Pinpoint the cell where the given text exists, returning its (X, Y) midpoint coordinate. 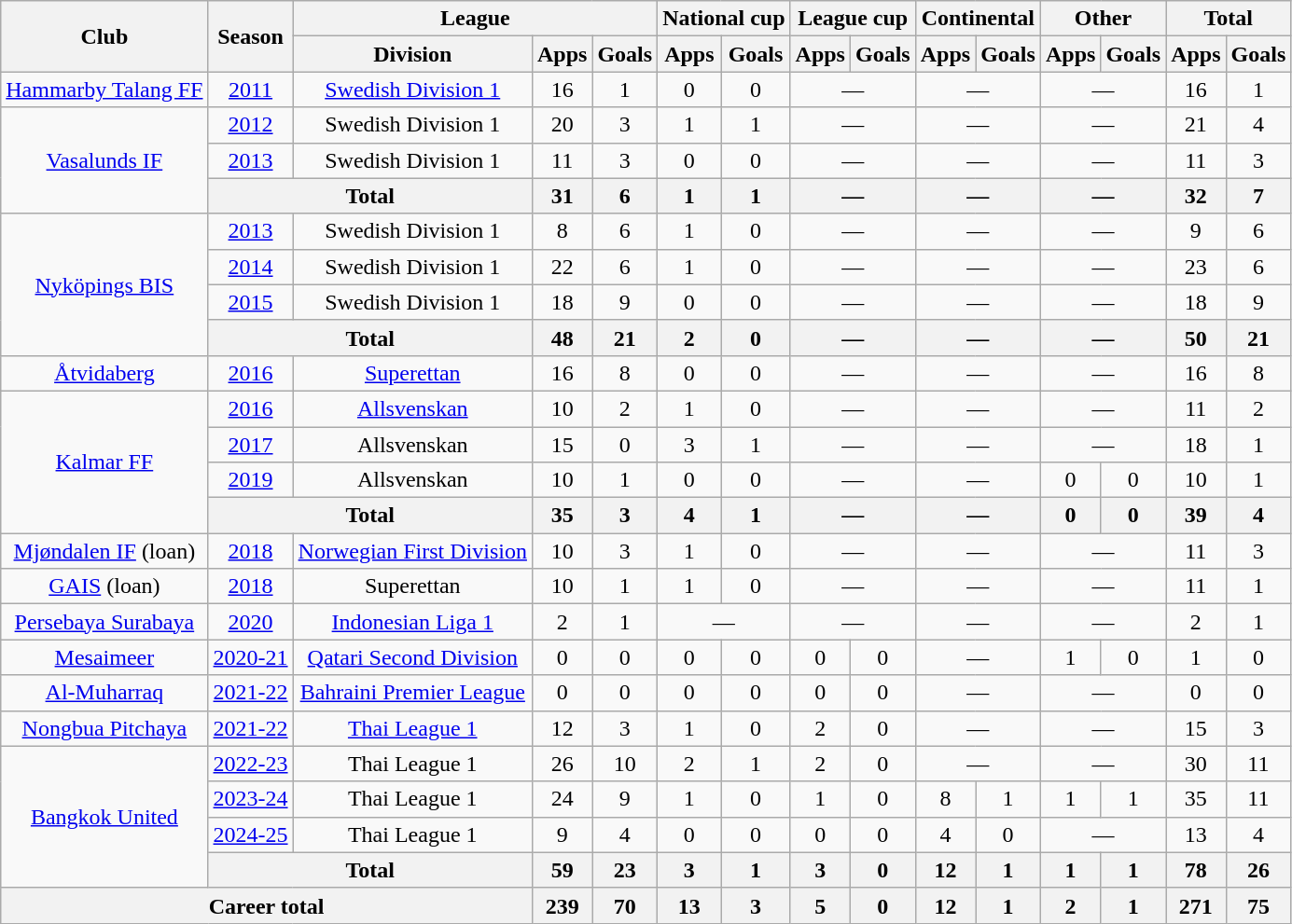
Åtvidaberg (104, 373)
Hammarby Talang FF (104, 90)
20 (562, 125)
Continental (978, 19)
Nongbua Pitchaya (104, 728)
78 (1196, 870)
39 (1196, 516)
239 (562, 905)
Al-Muharraq (104, 693)
Qatari Second Division (412, 657)
Indonesian Liga 1 (412, 622)
2014 (250, 267)
48 (562, 338)
2020 (250, 622)
2020-21 (250, 657)
Persebaya Surabaya (104, 622)
50 (1196, 338)
Norwegian First Division (412, 551)
24 (562, 799)
Nyköpings BIS (104, 284)
2017 (250, 445)
Bahraini Premier League (412, 693)
Division (412, 54)
Vasalunds IF (104, 160)
Career total (267, 905)
30 (1196, 764)
2022-23 (250, 764)
Mesaimeer (104, 657)
2024-25 (250, 834)
Bangkok United (104, 817)
271 (1196, 905)
22 (562, 267)
Kalmar FF (104, 462)
59 (562, 870)
2011 (250, 90)
7 (1258, 196)
Mjøndalen IF (loan) (104, 551)
2023-24 (250, 799)
League (476, 19)
31 (562, 196)
League cup (853, 19)
National cup (724, 19)
2019 (250, 480)
Club (104, 36)
GAIS (loan) (104, 586)
Season (250, 36)
75 (1258, 905)
2012 (250, 125)
70 (625, 905)
2015 (250, 302)
32 (1196, 196)
5 (820, 905)
Other (1103, 19)
